Return [x, y] of the center of cell containing provided text 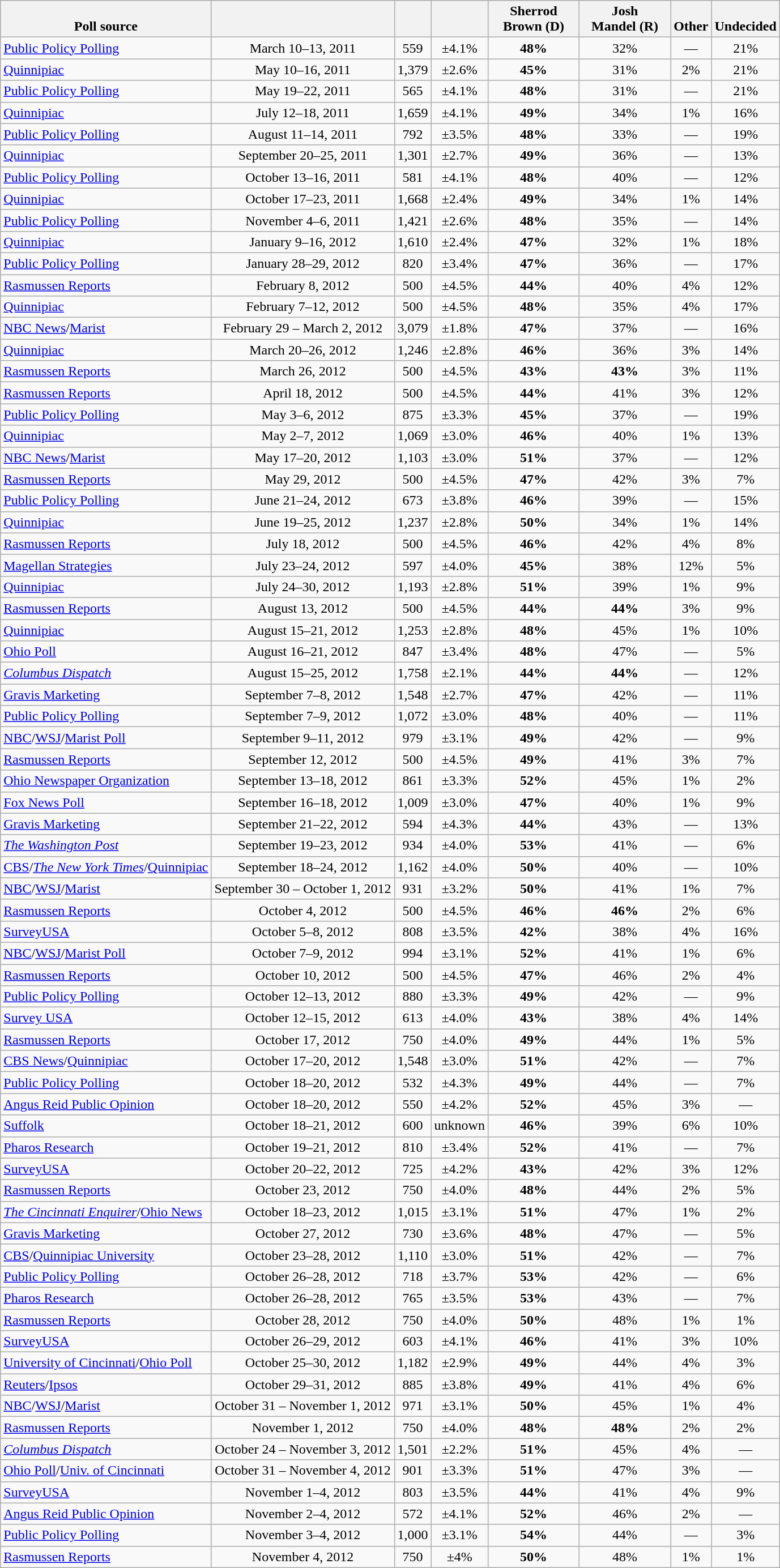
1,237 [412, 522]
July 18, 2012 [302, 544]
885 [412, 1385]
September 20–25, 2011 [302, 156]
November 1–4, 2012 [302, 1492]
1,246 [412, 350]
October 19–21, 2012 [302, 1147]
Fox News Poll [106, 802]
July 12–18, 2011 [302, 113]
±4% [459, 1557]
October 5–8, 2012 [302, 932]
613 [412, 1018]
unknown [459, 1126]
November 1, 2012 [302, 1428]
1,103 [412, 458]
1,193 [412, 587]
May 17–20, 2012 [302, 458]
1,000 [412, 1535]
November 2–4, 2012 [302, 1514]
October 27, 2012 [302, 1233]
1,610 [412, 242]
±1.8% [459, 328]
May 29, 2012 [302, 479]
808 [412, 932]
October 17–20, 2012 [302, 1061]
Suffolk [106, 1126]
Reuters/Ipsos [106, 1385]
1,421 [412, 220]
803 [412, 1492]
880 [412, 997]
Ohio Newspaper Organization [106, 781]
15% [745, 501]
October 23–28, 2012 [302, 1255]
November 3–4, 2012 [302, 1535]
Ohio Poll [106, 652]
July 23–24, 2012 [302, 565]
18% [745, 242]
SherrodBrown (D) [534, 19]
May 10–16, 2011 [302, 70]
January 9–16, 2012 [302, 242]
792 [412, 134]
1,253 [412, 630]
730 [412, 1233]
±2.9% [459, 1363]
The Cincinnati Enquirer/Ohio News [106, 1212]
581 [412, 177]
600 [412, 1126]
1,015 [412, 1212]
33% [625, 134]
April 18, 2012 [302, 393]
March 26, 2012 [302, 371]
The Washington Post [106, 845]
August 15–21, 2012 [302, 630]
August 11–14, 2011 [302, 134]
August 16–21, 2012 [302, 652]
572 [412, 1514]
October 31 – November 1, 2012 [302, 1406]
875 [412, 415]
597 [412, 565]
931 [412, 888]
550 [412, 1104]
532 [412, 1083]
Survey USA [106, 1018]
CBS News/Quinnipiac [106, 1061]
1,758 [412, 673]
March 20–26, 2012 [302, 350]
725 [412, 1169]
September 7–9, 2012 [302, 716]
November 4–6, 2011 [302, 220]
October 20–22, 2012 [302, 1169]
March 10–13, 2011 [302, 48]
565 [412, 91]
CBS/Quinnipiac University [106, 1255]
Poll source [106, 19]
July 24–30, 2012 [302, 587]
October 18–23, 2012 [302, 1212]
October 7–9, 2012 [302, 953]
Other [691, 19]
September 19–23, 2012 [302, 845]
Undecided [745, 19]
September 30 – October 1, 2012 [302, 888]
±3.6% [459, 1233]
September 16–18, 2012 [302, 802]
901 [412, 1471]
August 15–25, 2012 [302, 673]
October 29–31, 2012 [302, 1385]
January 28–29, 2012 [302, 263]
August 13, 2012 [302, 608]
934 [412, 845]
October 17, 2012 [302, 1040]
October 25–30, 2012 [302, 1363]
October 10, 2012 [302, 975]
1,379 [412, 70]
Ohio Poll/Univ. of Cincinnati [106, 1471]
54% [534, 1535]
November 4, 2012 [302, 1557]
May 2–7, 2012 [302, 436]
October 17–23, 2011 [302, 199]
594 [412, 824]
971 [412, 1406]
847 [412, 652]
820 [412, 263]
1,659 [412, 113]
September 21–22, 2012 [302, 824]
±3.2% [459, 888]
September 13–18, 2012 [302, 781]
JoshMandel (R) [625, 19]
603 [412, 1341]
1,072 [412, 716]
718 [412, 1276]
3,079 [412, 328]
February 8, 2012 [302, 285]
October 24 – November 3, 2012 [302, 1449]
February 7–12, 2012 [302, 307]
765 [412, 1298]
559 [412, 48]
1,301 [412, 156]
1,668 [412, 199]
October 12–13, 2012 [302, 997]
February 29 – March 2, 2012 [302, 328]
September 9–11, 2012 [302, 738]
1,110 [412, 1255]
979 [412, 738]
October 13–16, 2011 [302, 177]
1,501 [412, 1449]
810 [412, 1147]
October 23, 2012 [302, 1190]
1,162 [412, 867]
994 [412, 953]
±2.1% [459, 673]
September 18–24, 2012 [302, 867]
September 12, 2012 [302, 759]
1,182 [412, 1363]
October 26–29, 2012 [302, 1341]
May 19–22, 2011 [302, 91]
1,009 [412, 802]
June 19–25, 2012 [302, 522]
September 7–8, 2012 [302, 695]
October 28, 2012 [302, 1320]
October 4, 2012 [302, 910]
May 3–6, 2012 [302, 415]
±3.7% [459, 1276]
University of Cincinnati/Ohio Poll [106, 1363]
October 31 – November 4, 2012 [302, 1471]
October 12–15, 2012 [302, 1018]
673 [412, 501]
1,069 [412, 436]
October 18–21, 2012 [302, 1126]
Magellan Strategies [106, 565]
861 [412, 781]
±2.2% [459, 1449]
8% [745, 544]
June 21–24, 2012 [302, 501]
CBS/The New York Times/Quinnipiac [106, 867]
